Identify which cell holds the provided text, then report its [x, y] central coordinate. 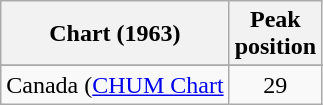
Chart (1963) [115, 34]
29 [275, 85]
Peakposition [275, 34]
Canada (CHUM Chart [115, 85]
